Provide the (x, y) coordinate of the cell's center where the given text is located.  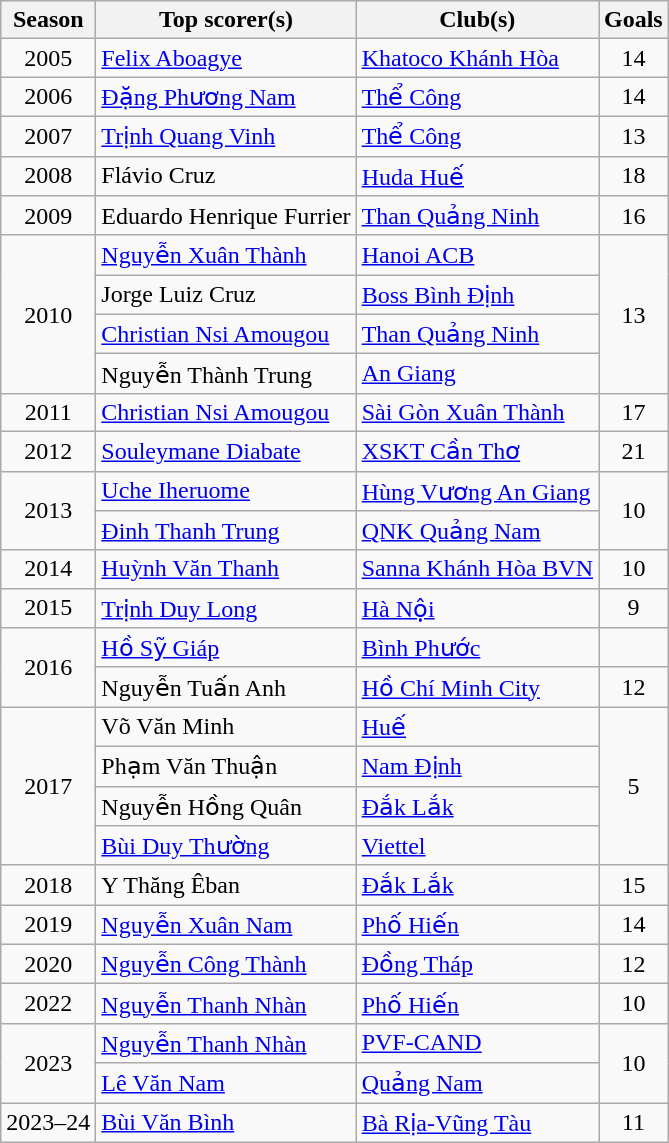
2009 (48, 216)
Y Thăng Êban (226, 885)
Bùi Duy Thường (226, 846)
Top scorer(s) (226, 20)
11 (633, 1122)
Huda Huế (477, 176)
Bình Phước (477, 648)
2019 (48, 925)
Trịnh Quang Vinh (226, 136)
Club(s) (477, 20)
PVF-CAND (477, 1043)
2006 (48, 97)
Hà Nội (477, 608)
Nguyễn Xuân Thành (226, 255)
2012 (48, 451)
Nam Định (477, 766)
2008 (48, 176)
Felix Aboagye (226, 58)
Nguyễn Tuấn Anh (226, 687)
2023–24 (48, 1122)
18 (633, 176)
Bùi Văn Bình (226, 1122)
Eduardo Henrique Furrier (226, 216)
Huế (477, 727)
Bà Rịa-Vũng Tàu (477, 1122)
2015 (48, 608)
Season (48, 20)
Nguyễn Thành Trung (226, 374)
Khatoco Khánh Hòa (477, 58)
Jorge Luiz Cruz (226, 295)
Goals (633, 20)
5 (633, 786)
9 (633, 608)
2014 (48, 569)
An Giang (477, 374)
Souleymane Diabate (226, 451)
2011 (48, 412)
15 (633, 885)
Võ Văn Minh (226, 727)
2007 (48, 136)
Flávio Cruz (226, 176)
2005 (48, 58)
Nguyễn Hồng Quân (226, 806)
Trịnh Duy Long (226, 608)
Đồng Tháp (477, 964)
Quảng Nam (477, 1083)
Viettel (477, 846)
Sanna Khánh Hòa BVN (477, 569)
21 (633, 451)
2022 (48, 1004)
Phạm Văn Thuận (226, 766)
2013 (48, 510)
2017 (48, 786)
Đinh Thanh Trung (226, 531)
2016 (48, 668)
Hồ Sỹ Giáp (226, 648)
Nguyễn Công Thành (226, 964)
17 (633, 412)
Lê Văn Nam (226, 1083)
XSKT Cần Thơ (477, 451)
Hùng Vương An Giang (477, 491)
Sài Gòn Xuân Thành (477, 412)
2018 (48, 885)
Huỳnh Văn Thanh (226, 569)
Hồ Chí Minh City (477, 687)
16 (633, 216)
2020 (48, 964)
2023 (48, 1062)
Hanoi ACB (477, 255)
Uche Iheruome (226, 491)
Đặng Phương Nam (226, 97)
Boss Bình Định (477, 295)
Nguyễn Xuân Nam (226, 925)
QNK Quảng Nam (477, 531)
2010 (48, 314)
